Pinpoint the cell where the given text exists, returning its [X, Y] midpoint coordinate. 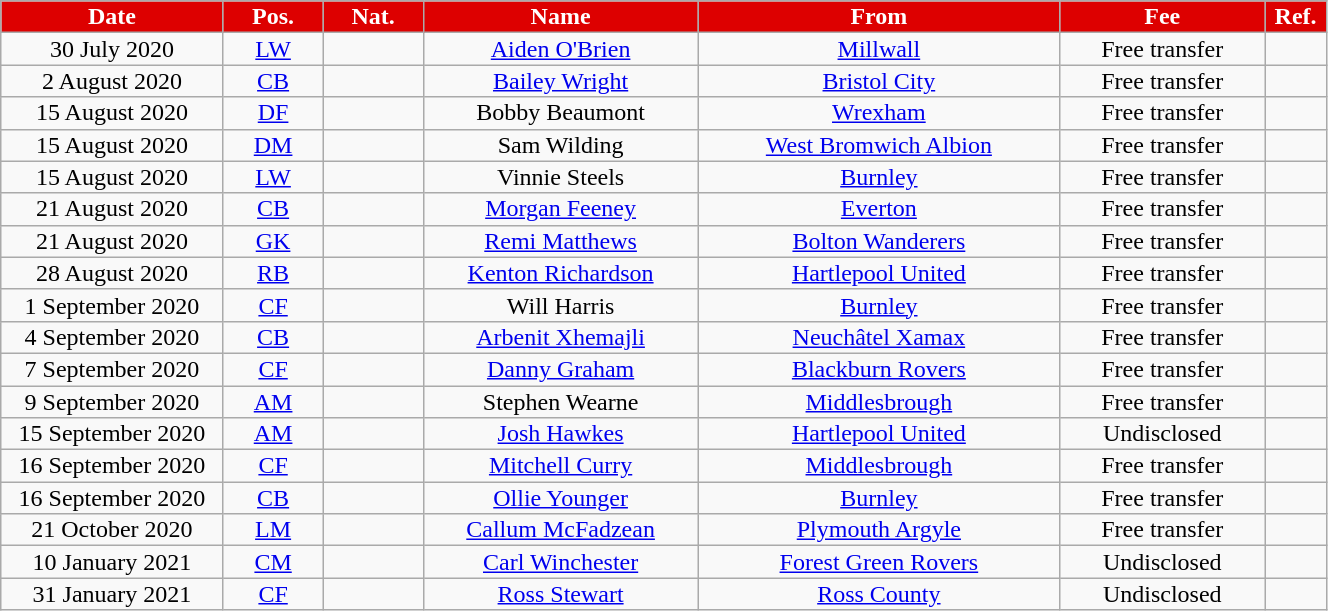
Vinnie Steels [560, 177]
Ross County [879, 594]
Carl Winchester [560, 562]
Josh Hawkes [560, 434]
Bobby Beaumont [560, 113]
DM [273, 145]
Stephen Wearne [560, 402]
GK [273, 241]
Everton [879, 209]
21 October 2020 [112, 530]
Bristol City [879, 81]
Name [560, 17]
Will Harris [560, 305]
DF [273, 113]
Remi Matthews [560, 241]
Bailey Wright [560, 81]
15 September 2020 [112, 434]
Bolton Wanderers [879, 241]
28 August 2020 [112, 273]
10 January 2021 [112, 562]
RB [273, 273]
Sam Wilding [560, 145]
Ollie Younger [560, 498]
Blackburn Rovers [879, 369]
2 August 2020 [112, 81]
Neuchâtel Xamax [879, 337]
Forest Green Rovers [879, 562]
Arbenit Xhemajli [560, 337]
9 September 2020 [112, 402]
31 January 2021 [112, 594]
Morgan Feeney [560, 209]
Mitchell Curry [560, 466]
Wrexham [879, 113]
Aiden O'Brien [560, 49]
7 September 2020 [112, 369]
Callum McFadzean [560, 530]
1 September 2020 [112, 305]
LM [273, 530]
Nat. [373, 17]
Pos. [273, 17]
West Bromwich Albion [879, 145]
30 July 2020 [112, 49]
Plymouth Argyle [879, 530]
Date [112, 17]
CM [273, 562]
Millwall [879, 49]
From [879, 17]
Ref. [1296, 17]
Ross Stewart [560, 594]
Fee [1162, 17]
Danny Graham [560, 369]
Kenton Richardson [560, 273]
4 September 2020 [112, 337]
